Search for the cell housing the specified text and yield its (X, Y) center coordinate. 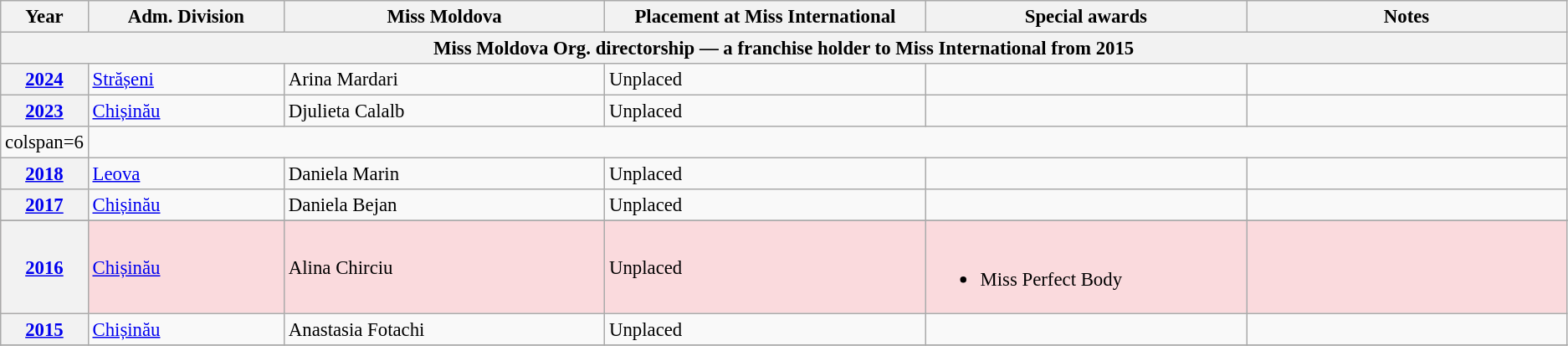
Daniela Bejan (445, 205)
Miss Moldova (445, 17)
Leova (186, 174)
2023 (44, 111)
2017 (44, 205)
2018 (44, 174)
Arina Mardari (445, 80)
Adm. Division (186, 17)
Placement at Miss International (765, 17)
Miss Perfect Body (1086, 267)
2024 (44, 80)
Djulieta Calalb (445, 111)
Alina Chirciu (445, 267)
Notes (1407, 17)
Daniela Marin (445, 174)
Special awards (1086, 17)
2016 (44, 267)
Strășeni (186, 80)
colspan=6 (44, 142)
Anastasia Fotachi (445, 329)
2015 (44, 329)
Miss Moldova Org. directorship — a franchise holder to Miss International from 2015 (784, 49)
Year (44, 17)
